Scan for the cell matching the given text and deliver its [x, y] coordinate at center. 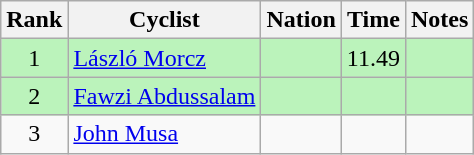
László Morcz [164, 58]
Notes [439, 20]
Time [373, 20]
Fawzi Abdussalam [164, 96]
2 [34, 96]
Nation [301, 20]
3 [34, 134]
Cyclist [164, 20]
John Musa [164, 134]
11.49 [373, 58]
Rank [34, 20]
1 [34, 58]
